Pinpoint the cell where the given text exists, returning its (X, Y) midpoint coordinate. 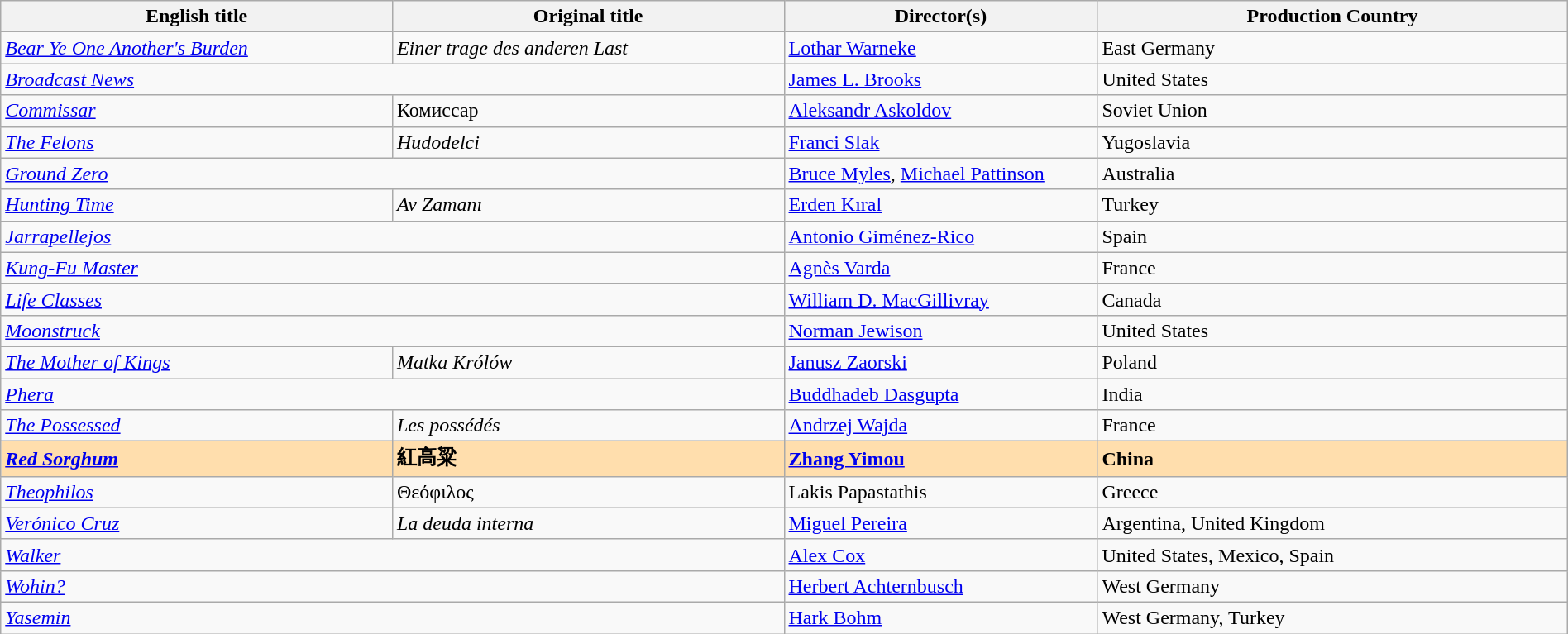
Herbert Achternbusch (941, 586)
Argentina, United Kingdom (1332, 523)
Alex Cox (941, 555)
Commissar (197, 111)
Hunting Time (197, 205)
Erden Kıral (941, 205)
West Germany, Turkey (1332, 617)
The Mother of Kings (197, 362)
Kung-Fu Master (392, 268)
Antonio Giménez-Rico (941, 236)
Moonstruck (392, 331)
Wohin? (392, 586)
Franci Slak (941, 142)
Av Zamanı (588, 205)
Einer trage des anderen Last (588, 48)
Jarrapellejos (392, 236)
Director(s) (941, 17)
Theophilos (197, 492)
Yasemin (392, 617)
Verónico Cruz (197, 523)
La deuda interna (588, 523)
Matka Królów (588, 362)
Miguel Pereira (941, 523)
Yugoslavia (1332, 142)
East Germany (1332, 48)
Red Sorghum (197, 460)
Zhang Yimou (941, 460)
Phera (392, 394)
Broadcast News (392, 79)
Buddhadeb Dasgupta (941, 394)
Комиссар (588, 111)
Aleksandr Askoldov (941, 111)
William D. MacGillivray (941, 299)
Greece (1332, 492)
West Germany (1332, 586)
The Felons (197, 142)
Hark Bohm (941, 617)
Hudodelci (588, 142)
Les possédés (588, 426)
Walker (392, 555)
Canada (1332, 299)
The Possessed (197, 426)
Australia (1332, 174)
Bruce Myles, Michael Pattinson (941, 174)
English title (197, 17)
Janusz Zaorski (941, 362)
Norman Jewison (941, 331)
United States, Mexico, Spain (1332, 555)
Lakis Papastathis (941, 492)
Θεόφιλος (588, 492)
James L. Brooks (941, 79)
Lothar Warneke (941, 48)
Original title (588, 17)
Andrzej Wajda (941, 426)
Soviet Union (1332, 111)
Agnès Varda (941, 268)
Production Country (1332, 17)
Life Classes (392, 299)
Bear Ye One Another's Burden (197, 48)
紅高粱 (588, 460)
China (1332, 460)
Ground Zero (392, 174)
Turkey (1332, 205)
India (1332, 394)
Poland (1332, 362)
Spain (1332, 236)
